Scan for the cell matching the given text and deliver its (X, Y) coordinate at center. 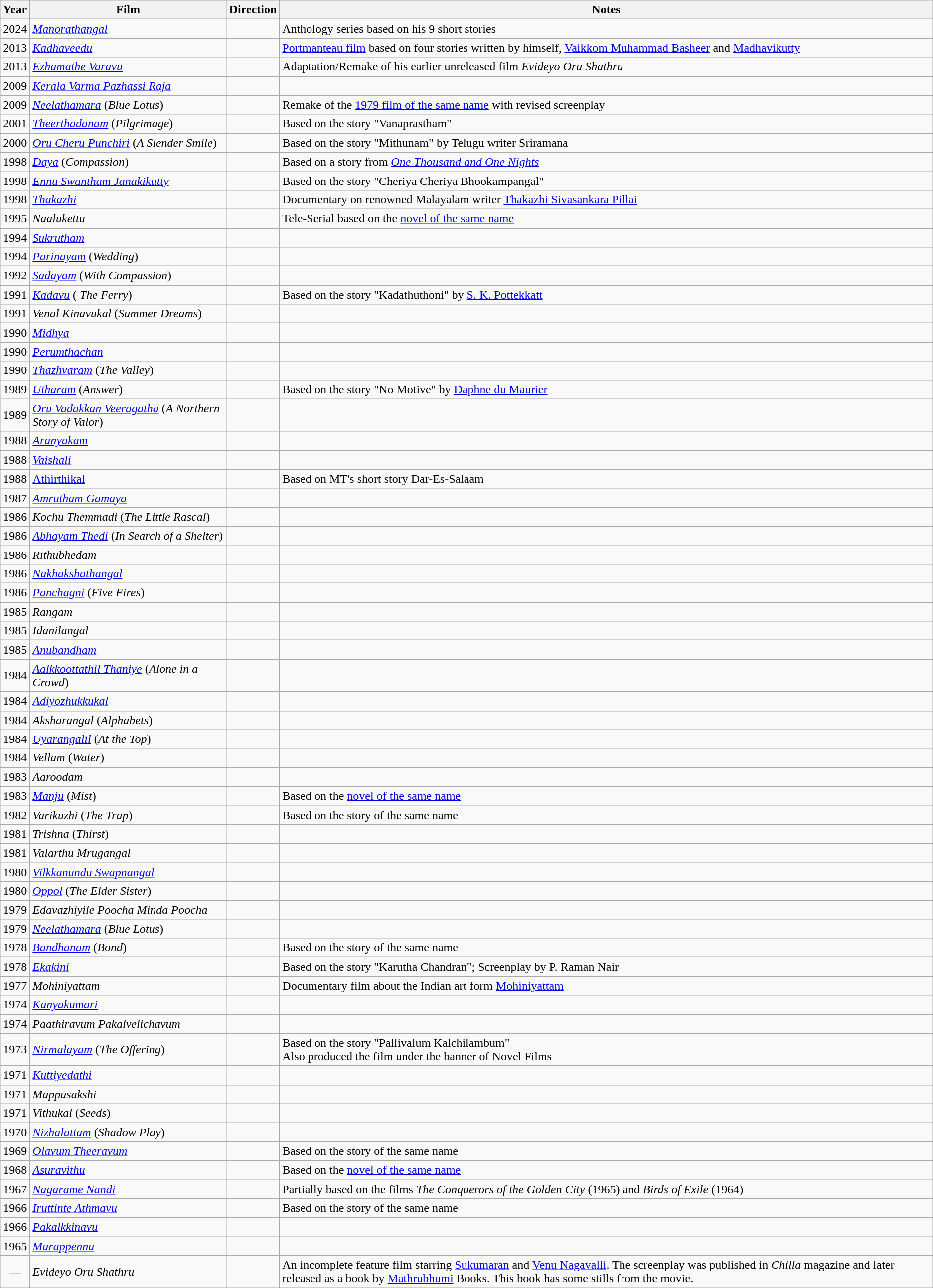
Mohiniyattam (128, 986)
1977 (15, 986)
Nirmalayam (The Offering) (128, 1049)
Panchagni (Five Fires) (128, 593)
Vellam (Water) (128, 758)
Sadayam (With Compassion) (128, 276)
1969 (15, 1151)
Kerala Varma Pazhassi Raja (128, 86)
Ezhamathe Varavu (128, 67)
Pakalkkinavu (128, 1227)
Anubandham (128, 650)
Thazhvaram (The Valley) (128, 370)
Adiyozhukkukal (128, 701)
Trishna (Thirst) (128, 834)
Tele-Serial based on the novel of the same name (606, 218)
Parinayam (Wedding) (128, 257)
2000 (15, 143)
Edavazhiyile Poocha Minda Poocha (128, 910)
Valarthu Mrugangal (128, 853)
Sukrutham (128, 238)
Documentary film about the Indian art form Mohiniyattam (606, 986)
Vaishali (128, 460)
Ekakini (128, 967)
Based on the story "No Motive" by Daphne du Maurier (606, 389)
Nagarame Nandi (128, 1189)
Uyarangalil (At the Top) (128, 739)
Aksharangal (Alphabets) (128, 720)
Oru Vadakkan Veeragatha (A Northern Story of Valor) (128, 415)
1987 (15, 498)
Based on the story "Vanaprastham" (606, 124)
Paathiravum Pakalvelichavum (128, 1024)
Vithukal (Seeds) (128, 1113)
Perumthachan (128, 352)
Venal Kinavukal (Summer Dreams) (128, 314)
Aaroodam (128, 777)
Nakhakshathangal (128, 574)
Kuttiyedathi (128, 1075)
Anthology series based on his 9 short stories (606, 29)
Thakazhi (128, 199)
Kochu Themmadi (The Little Rascal) (128, 517)
Daya (Compassion) (128, 162)
Athirthikal (128, 479)
Abhayam Thedi (In Search of a Shelter) (128, 536)
Kadhaveedu (128, 48)
Based on a story from One Thousand and One Nights (606, 162)
Based on the story "Mithunam" by Telugu writer Sriramana (606, 143)
Rithubhedam (128, 555)
Aranyakam (128, 441)
Based on the story "Pallivalum Kalchilambum"Also produced the film under the banner of Novel Films (606, 1049)
Year (15, 10)
1995 (15, 218)
1965 (15, 1246)
Based on the story "Kadathuthoni" by S. K. Pottekkatt (606, 295)
Oru Cheru Punchiri (A Slender Smile) (128, 143)
Manorathangal (128, 29)
Nizhalattam (Shadow Play) (128, 1132)
Evideyo Oru Shathru (128, 1272)
Based on MT's short story Dar-Es-Salaam (606, 479)
1982 (15, 815)
Manju (Mist) (128, 796)
Based on the story "Cheriya Cheriya Bhookampangal" (606, 181)
Aalkkoottathil Thaniye (Alone in a Crowd) (128, 675)
Ennu Swantham Janakikutty (128, 181)
Portmanteau film based on four stories written by himself, Vaikkom Muhammad Basheer and Madhavikutty (606, 48)
Amrutham Gamaya (128, 498)
Notes (606, 10)
Direction (253, 10)
Based on the story "Karutha Chandran"; Screenplay by P. Raman Nair (606, 967)
Bandhanam (Bond) (128, 948)
Remake of the 1979 film of the same name with revised screenplay (606, 105)
2001 (15, 124)
Varikuzhi (The Trap) (128, 815)
1973 (15, 1049)
Documentary on renowned Malayalam writer Thakazhi Sivasankara Pillai (606, 199)
Iruttinte Athmavu (128, 1208)
Murappennu (128, 1246)
Utharam (Answer) (128, 389)
1970 (15, 1132)
Adaptation/Remake of his earlier unreleased film Evideyo Oru Shathru (606, 67)
Kanyakumari (128, 1005)
1968 (15, 1170)
Mappusakshi (128, 1094)
Oppol (The Elder Sister) (128, 891)
1967 (15, 1189)
Kadavu ( The Ferry) (128, 295)
1992 (15, 276)
Midhya (128, 333)
Olavum Theeravum (128, 1151)
Naalukettu (128, 218)
Vilkkanundu Swapnangal (128, 872)
Asuravithu (128, 1170)
Idanilangal (128, 631)
Theerthadanam (Pilgrimage) (128, 124)
Partially based on the films The Conquerors of the Golden City (1965) and Birds of Exile (1964) (606, 1189)
2024 (15, 29)
— (15, 1272)
Film (128, 10)
Rangam (128, 612)
